For the text-containing cell, return its midpoint in [x, y] coordinate format. 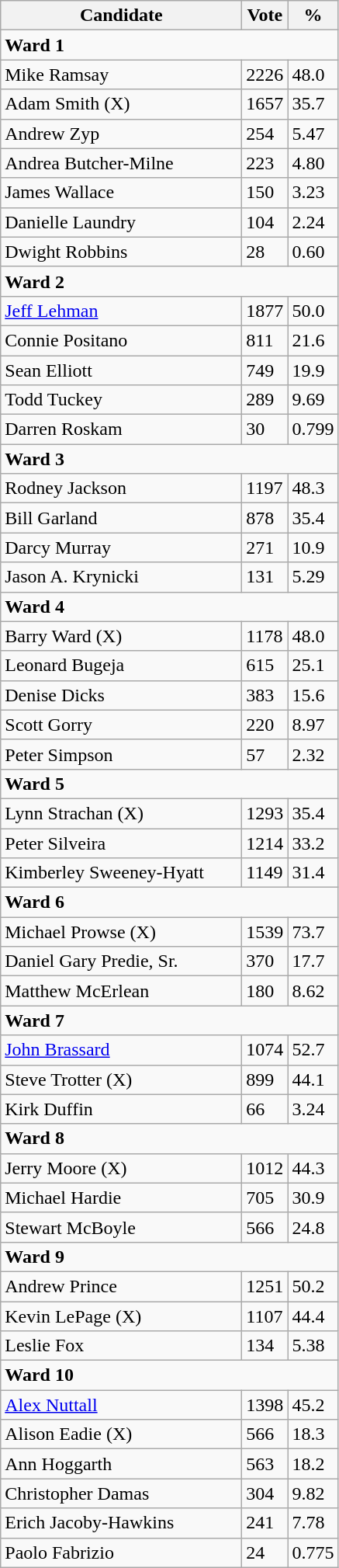
James Wallace [121, 193]
Leonard Bugeja [121, 666]
Andrew Zyp [121, 134]
Bill Garland [121, 518]
1074 [265, 1050]
134 [265, 1346]
17.7 [313, 961]
Peter Silveira [121, 843]
104 [265, 222]
33.2 [313, 843]
1149 [265, 873]
Sean Elliott [121, 370]
150 [265, 193]
Michael Hardie [121, 1198]
1197 [265, 488]
5.29 [313, 577]
0.775 [313, 1552]
749 [265, 370]
Darren Roskam [121, 429]
241 [265, 1523]
Michael Prowse (X) [121, 932]
1293 [265, 813]
Jeff Lehman [121, 311]
35.7 [313, 104]
5.47 [313, 134]
Ward 7 [169, 1020]
Dwight Robbins [121, 252]
Jason A. Krynicki [121, 577]
Erich Jacoby-Hawkins [121, 1523]
254 [265, 134]
8.97 [313, 725]
131 [265, 577]
44.3 [313, 1168]
Alison Eadie (X) [121, 1434]
Matthew McErlean [121, 991]
0.60 [313, 252]
Paolo Fabrizio [121, 1552]
Kirk Duffin [121, 1109]
220 [265, 725]
19.9 [313, 370]
811 [265, 340]
Andrew Prince [121, 1286]
2.24 [313, 222]
Denise Dicks [121, 695]
Barry Ward (X) [121, 636]
Danielle Laundry [121, 222]
21.6 [313, 340]
18.2 [313, 1464]
1214 [265, 843]
223 [265, 163]
Stewart McBoyle [121, 1227]
Leslie Fox [121, 1346]
2.32 [313, 754]
45.2 [313, 1405]
878 [265, 518]
9.82 [313, 1493]
1657 [265, 104]
66 [265, 1109]
9.69 [313, 400]
25.1 [313, 666]
73.7 [313, 932]
Peter Simpson [121, 754]
John Brassard [121, 1050]
1398 [265, 1405]
271 [265, 548]
Mike Ramsay [121, 75]
24.8 [313, 1227]
383 [265, 695]
48.3 [313, 488]
Darcy Murray [121, 548]
Ann Hoggarth [121, 1464]
Rodney Jackson [121, 488]
Alex Nuttall [121, 1405]
Ward 3 [169, 459]
563 [265, 1464]
52.7 [313, 1050]
Candidate [121, 16]
180 [265, 991]
899 [265, 1080]
1877 [265, 311]
Connie Positano [121, 340]
30 [265, 429]
5.38 [313, 1346]
15.6 [313, 695]
Jerry Moore (X) [121, 1168]
28 [265, 252]
30.9 [313, 1198]
Ward 6 [169, 902]
18.3 [313, 1434]
Ward 8 [169, 1139]
57 [265, 754]
31.4 [313, 873]
50.0 [313, 311]
3.23 [313, 193]
7.78 [313, 1523]
1012 [265, 1168]
615 [265, 666]
24 [265, 1552]
Andrea Butcher-Milne [121, 163]
Ward 9 [169, 1257]
Lynn Strachan (X) [121, 813]
Ward 5 [169, 784]
44.1 [313, 1080]
370 [265, 961]
1107 [265, 1316]
Todd Tuckey [121, 400]
% [313, 16]
8.62 [313, 991]
1178 [265, 636]
2226 [265, 75]
Ward 1 [169, 45]
289 [265, 400]
Steve Trotter (X) [121, 1080]
304 [265, 1493]
Adam Smith (X) [121, 104]
Scott Gorry [121, 725]
Ward 4 [169, 607]
Kevin LePage (X) [121, 1316]
4.80 [313, 163]
Daniel Gary Predie, Sr. [121, 961]
Ward 10 [169, 1375]
50.2 [313, 1286]
Vote [265, 16]
Kimberley Sweeney-Hyatt [121, 873]
3.24 [313, 1109]
Ward 2 [169, 281]
Christopher Damas [121, 1493]
1539 [265, 932]
10.9 [313, 548]
0.799 [313, 429]
705 [265, 1198]
44.4 [313, 1316]
1251 [265, 1286]
